Identify which cell holds the provided text, then report its [X, Y] central coordinate. 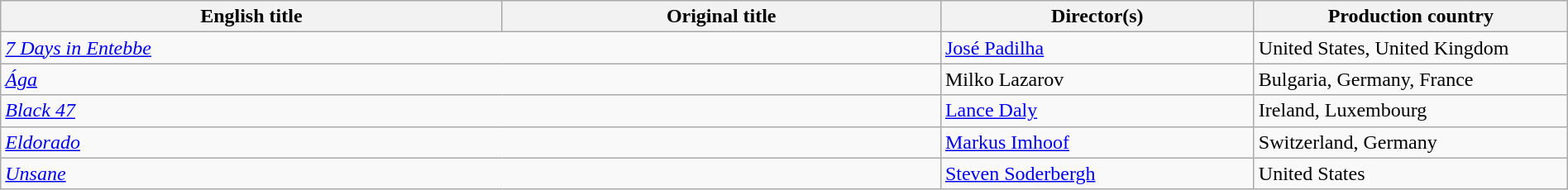
Switzerland, Germany [1411, 142]
Original title [721, 17]
Black 47 [471, 111]
Markus Imhoof [1097, 142]
7 Days in Entebbe [471, 48]
José Padilha [1097, 48]
United States, United Kingdom [1411, 48]
Milko Lazarov [1097, 79]
Production country [1411, 17]
Eldorado [471, 142]
Director(s) [1097, 17]
Ireland, Luxembourg [1411, 111]
Unsane [471, 173]
English title [251, 17]
Ága [471, 79]
Steven Soderbergh [1097, 173]
United States [1411, 173]
Lance Daly [1097, 111]
Bulgaria, Germany, France [1411, 79]
